Search for the cell housing the specified text and yield its [X, Y] center coordinate. 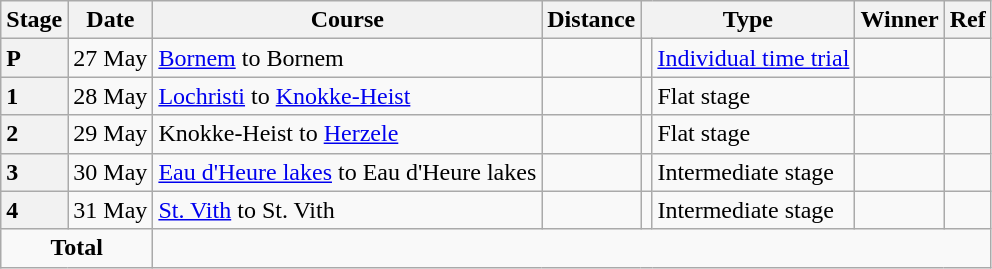
1 [34, 96]
Lochristi to Knokke-Heist [348, 96]
29 May [110, 134]
Distance [592, 20]
Winner [900, 20]
4 [34, 210]
28 May [110, 96]
P [34, 58]
Individual time trial [754, 58]
Bornem to Bornem [348, 58]
Total [77, 248]
31 May [110, 210]
3 [34, 172]
Stage [34, 20]
30 May [110, 172]
2 [34, 134]
Type [748, 20]
Knokke-Heist to Herzele [348, 134]
Date [110, 20]
Ref [968, 20]
Course [348, 20]
27 May [110, 58]
St. Vith to St. Vith [348, 210]
Eau d'Heure lakes to Eau d'Heure lakes [348, 172]
